Scan for the cell matching the given text and deliver its [x, y] coordinate at center. 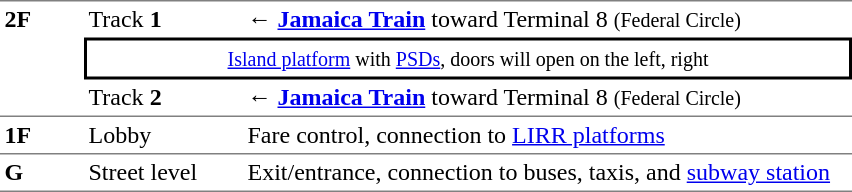
Lobby [164, 136]
Street level [164, 173]
1F [42, 136]
Track 1 [164, 19]
G [42, 173]
Island platform with PSDs, doors will open on the left, right [468, 59]
Track 2 [164, 99]
Exit/entrance, connection to buses, taxis, and subway station [548, 173]
2F [42, 58]
Fare control, connection to LIRR platforms [548, 136]
